Provide the (X, Y) coordinate of the cell's center where the given text is located.  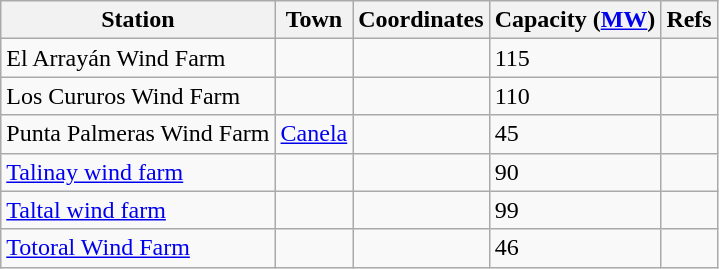
Capacity (MW) (575, 20)
Totoral Wind Farm (138, 248)
Town (314, 20)
Taltal wind farm (138, 210)
99 (575, 210)
90 (575, 172)
46 (575, 248)
Refs (689, 20)
Los Cururos Wind Farm (138, 96)
Talinay wind farm (138, 172)
Station (138, 20)
45 (575, 134)
115 (575, 58)
110 (575, 96)
El Arrayán Wind Farm (138, 58)
Canela (314, 134)
Punta Palmeras Wind Farm (138, 134)
Coordinates (421, 20)
